Extract the (x, y) coordinate from the center of the cell holding the provided text.  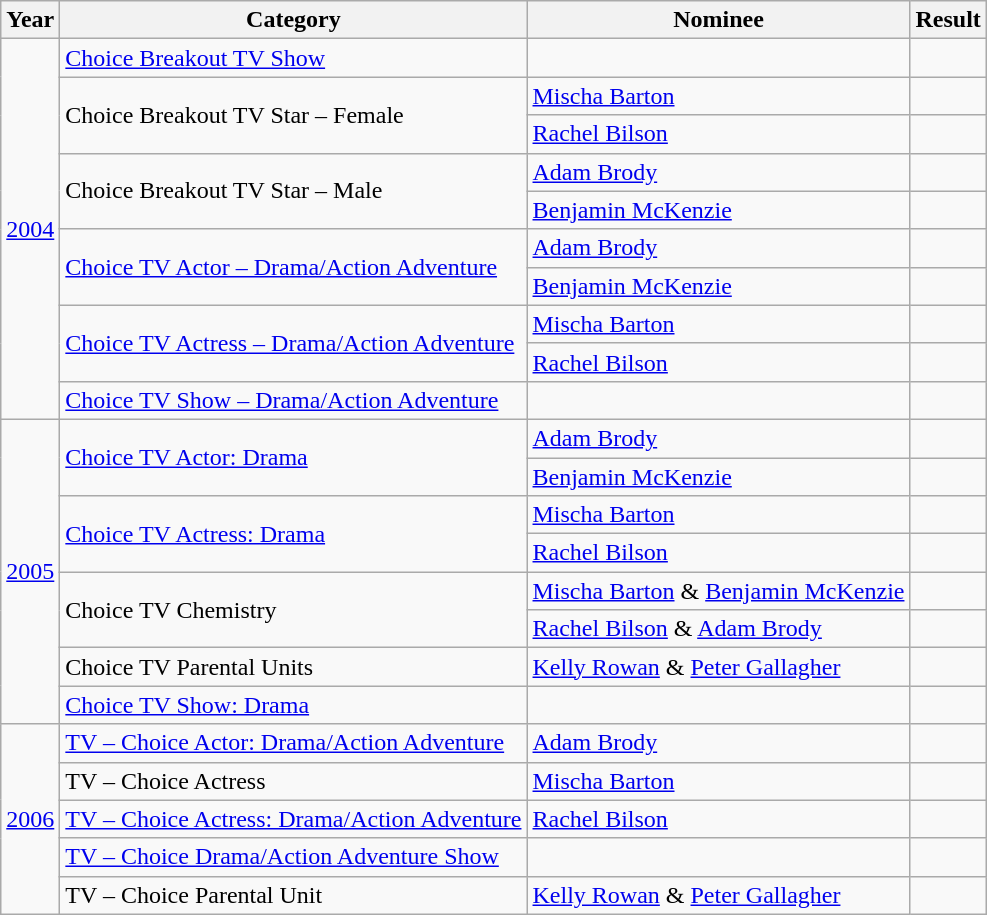
2005 (30, 571)
Choice TV Chemistry (294, 610)
Choice TV Show: Drama (294, 705)
TV – Choice Actress: Drama/Action Adventure (294, 819)
Choice TV Show – Drama/Action Adventure (294, 400)
2006 (30, 819)
Result (948, 20)
TV – Choice Actress (294, 781)
Category (294, 20)
Choice TV Actor: Drama (294, 457)
TV – Choice Parental Unit (294, 895)
Rachel Bilson & Adam Brody (718, 629)
Choice TV Parental Units (294, 667)
Choice TV Actor – Drama/Action Adventure (294, 267)
Choice Breakout TV Star – Male (294, 191)
Choice TV Actress: Drama (294, 534)
Choice Breakout TV Show (294, 58)
Mischa Barton & Benjamin McKenzie (718, 591)
Nominee (718, 20)
Year (30, 20)
Choice Breakout TV Star – Female (294, 115)
2004 (30, 230)
Choice TV Actress – Drama/Action Adventure (294, 343)
TV – Choice Drama/Action Adventure Show (294, 857)
TV – Choice Actor: Drama/Action Adventure (294, 743)
